Output the (X, Y) coordinate of the center of the cell containing the given text.  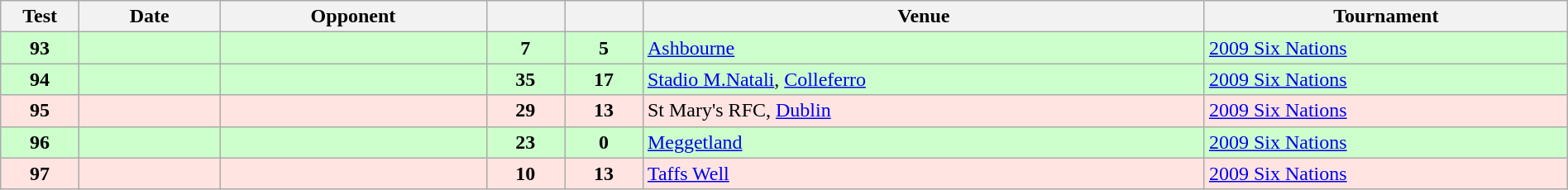
St Mary's RFC, Dublin (923, 111)
Tournament (1386, 17)
Stadio M.Natali, Colleferro (923, 79)
23 (526, 142)
Date (149, 17)
5 (604, 48)
10 (526, 173)
Ashbourne (923, 48)
Test (40, 17)
Venue (923, 17)
93 (40, 48)
0 (604, 142)
Taffs Well (923, 173)
97 (40, 173)
95 (40, 111)
Meggetland (923, 142)
7 (526, 48)
29 (526, 111)
94 (40, 79)
96 (40, 142)
Opponent (353, 17)
35 (526, 79)
17 (604, 79)
